Capture the cell that displays the provided text and extract its (x, y) central coordinate. 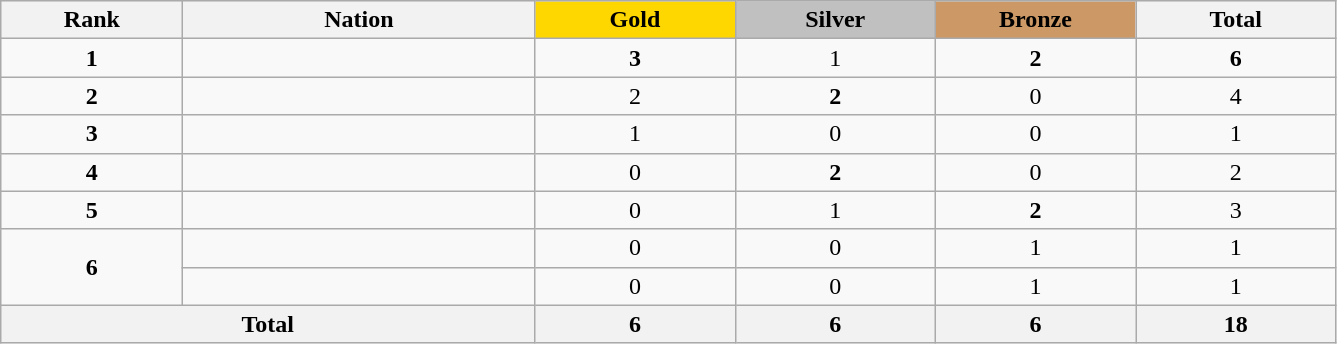
Rank (92, 20)
Gold (635, 20)
5 (92, 210)
Silver (835, 20)
18 (1236, 324)
Nation (359, 20)
Bronze (1035, 20)
